For the text-containing cell, return its midpoint in (x, y) coordinate format. 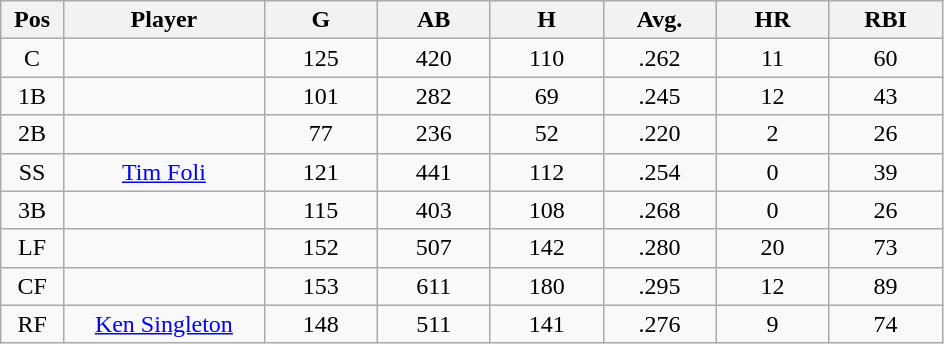
121 (320, 172)
H (546, 20)
236 (434, 134)
1B (32, 96)
Tim Foli (164, 172)
43 (886, 96)
420 (434, 58)
.295 (660, 286)
108 (546, 210)
3B (32, 210)
RF (32, 324)
.280 (660, 248)
Avg. (660, 20)
.276 (660, 324)
125 (320, 58)
11 (772, 58)
153 (320, 286)
.220 (660, 134)
.262 (660, 58)
89 (886, 286)
SS (32, 172)
52 (546, 134)
112 (546, 172)
RBI (886, 20)
.254 (660, 172)
AB (434, 20)
511 (434, 324)
141 (546, 324)
101 (320, 96)
142 (546, 248)
77 (320, 134)
2 (772, 134)
HR (772, 20)
C (32, 58)
Player (164, 20)
LF (32, 248)
20 (772, 248)
.268 (660, 210)
282 (434, 96)
Pos (32, 20)
507 (434, 248)
2B (32, 134)
CF (32, 286)
G (320, 20)
115 (320, 210)
73 (886, 248)
441 (434, 172)
.245 (660, 96)
148 (320, 324)
39 (886, 172)
611 (434, 286)
180 (546, 286)
Ken Singleton (164, 324)
9 (772, 324)
69 (546, 96)
60 (886, 58)
403 (434, 210)
152 (320, 248)
74 (886, 324)
110 (546, 58)
